Pinpoint the cell where the given text exists, returning its (x, y) midpoint coordinate. 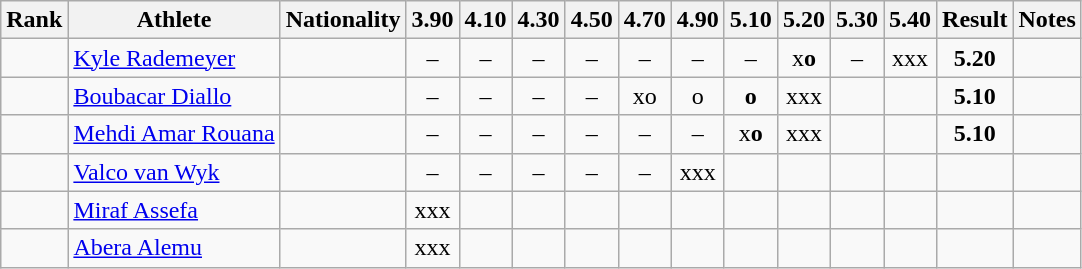
Boubacar Diallo (174, 96)
4.50 (592, 20)
Result (975, 20)
4.30 (538, 20)
Notes (1047, 20)
5.40 (910, 20)
4.70 (644, 20)
Valco van Wyk (174, 172)
Rank (34, 20)
5.30 (856, 20)
Abera Alemu (174, 248)
3.90 (432, 20)
Miraf Assefa (174, 210)
Nationality (343, 20)
4.10 (486, 20)
4.90 (698, 20)
Kyle Rademeyer (174, 58)
Mehdi Amar Rouana (174, 134)
Athlete (174, 20)
